Return the [x, y] coordinate for the center point of the cell that contains the specified text.  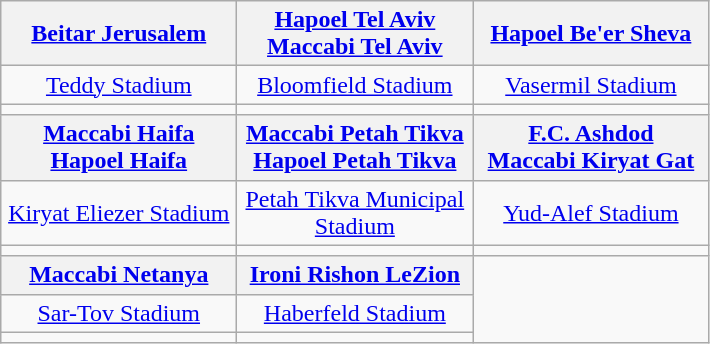
Maccabi Netanya [119, 275]
Ironi Rishon LeZion [355, 275]
Vasermil Stadium [591, 85]
F.C. Ashdod Maccabi Kiryat Gat [591, 148]
Sar-Tov Stadium [119, 313]
Teddy Stadium [119, 85]
Kiryat Eliezer Stadium [119, 212]
Hapoel Tel Aviv Maccabi Tel Aviv [355, 34]
Maccabi Haifa Hapoel Haifa [119, 148]
Hapoel Be'er Sheva [591, 34]
Petah Tikva Municipal Stadium [355, 212]
Haberfeld Stadium [355, 313]
Beitar Jerusalem [119, 34]
Bloomfield Stadium [355, 85]
Maccabi Petah TikvaHapoel Petah Tikva [355, 148]
Yud-Alef Stadium [591, 212]
